Return [x, y] of the center of cell containing provided text 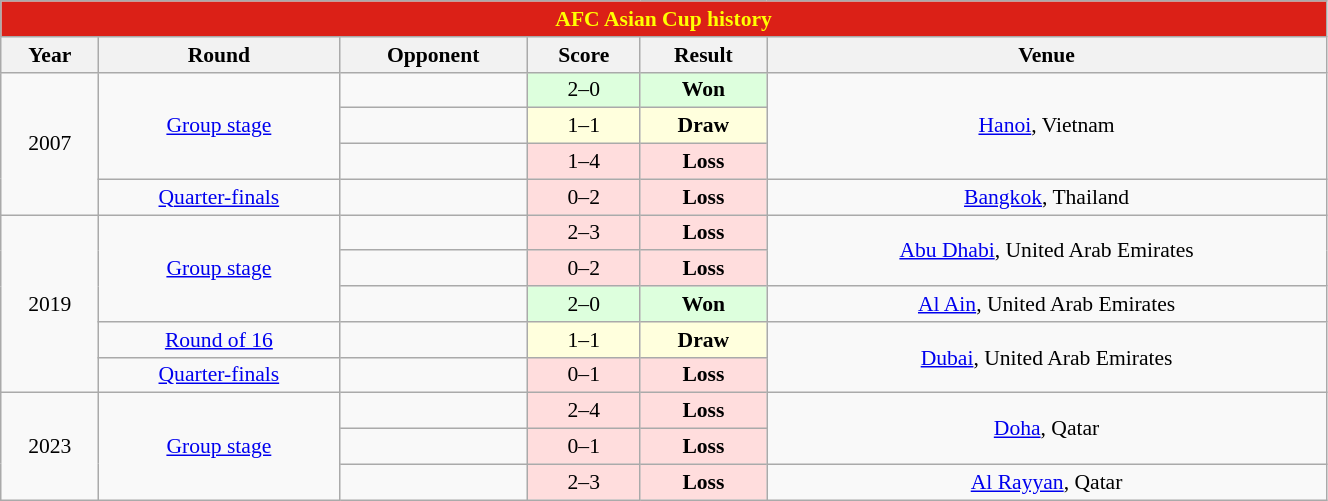
Opponent [433, 55]
Round of 16 [219, 340]
2019 [50, 304]
Dubai, United Arab Emirates [1047, 358]
2–4 [584, 411]
Round [219, 55]
Hanoi, Vietnam [1047, 126]
1–4 [584, 162]
Year [50, 55]
Al Rayyan, Qatar [1047, 482]
Abu Dhabi, United Arab Emirates [1047, 250]
2007 [50, 143]
AFC Asian Cup history [664, 19]
Result [704, 55]
2023 [50, 446]
Doha, Qatar [1047, 428]
Bangkok, Thailand [1047, 197]
Venue [1047, 55]
Al Ain, United Arab Emirates [1047, 304]
Score [584, 55]
